Detect which cell encompasses the target text, then output its [x, y] center coordinate. 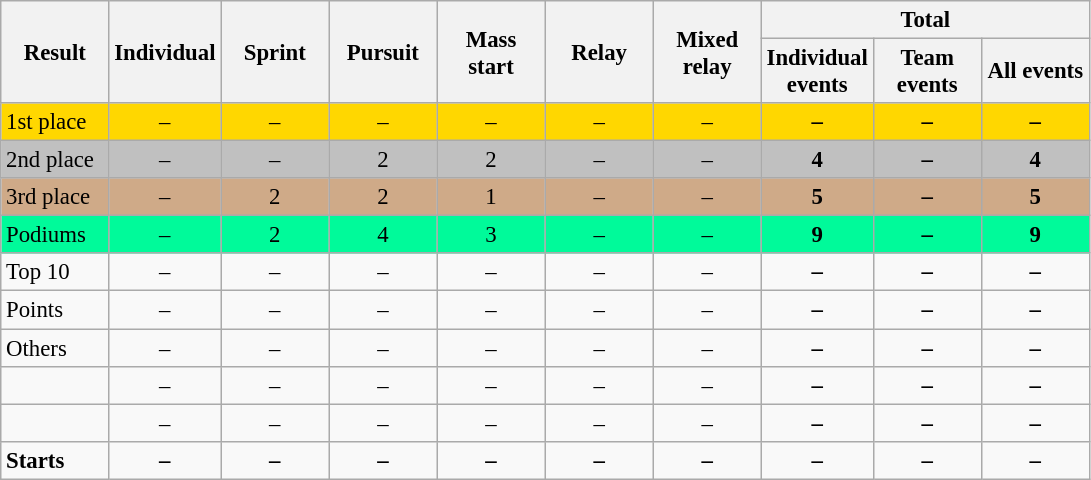
3 [491, 235]
3rd place [55, 197]
1 [491, 197]
Mixedrelay [707, 52]
Points [55, 310]
Individual events [817, 72]
Relay [599, 52]
Sprint [275, 52]
Result [55, 52]
Team events [927, 72]
Total [925, 20]
Mass start [491, 52]
1st place [55, 122]
Pursuit [383, 52]
Top 10 [55, 273]
Starts [55, 460]
Podiums [55, 235]
2nd place [55, 160]
All events [1035, 72]
Others [55, 348]
Individual [165, 52]
